Return (X, Y) of the center of cell containing provided text 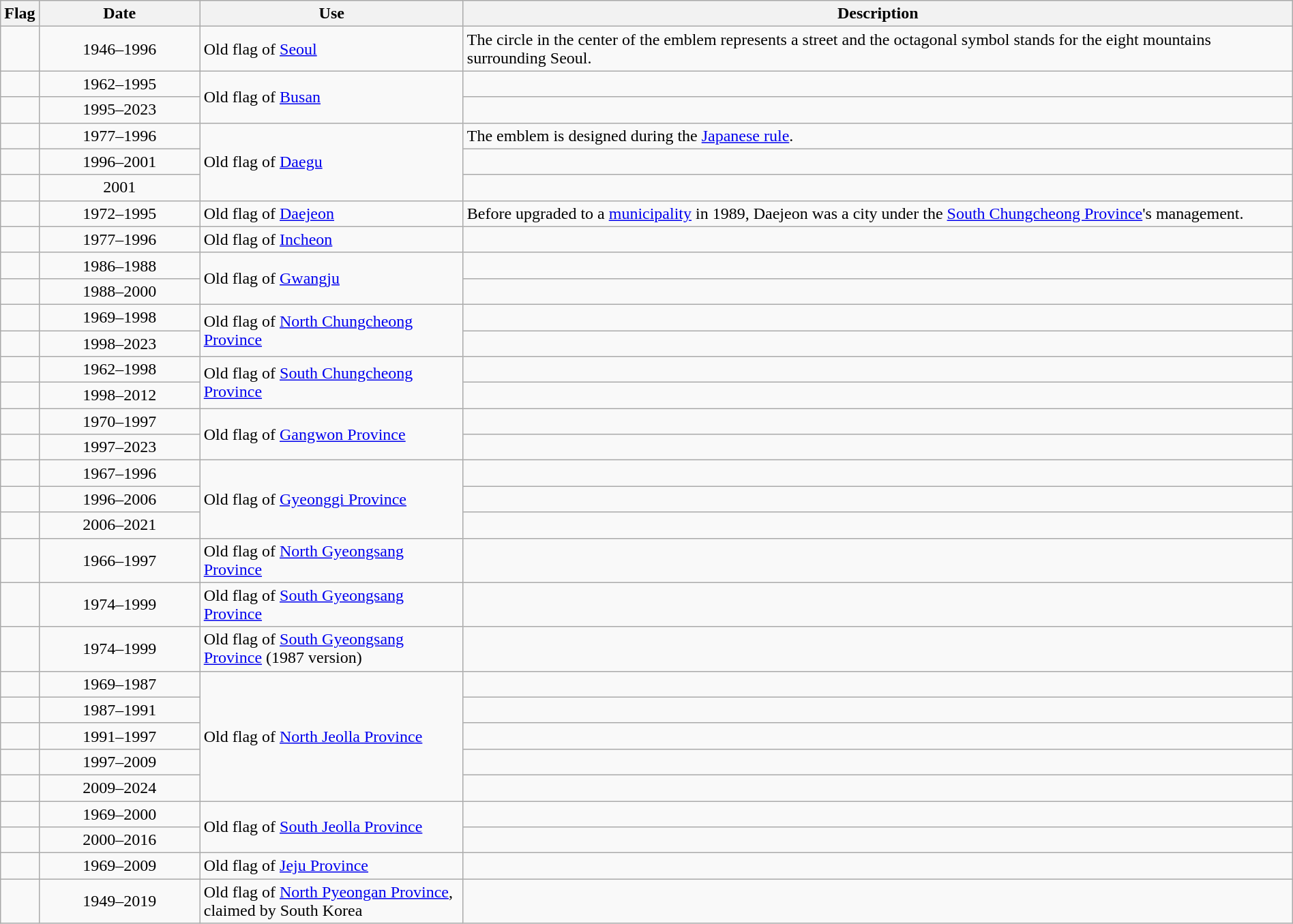
1988–2000 (119, 291)
Old flag of Daejeon (331, 213)
The circle in the center of the emblem represents a street and the octagonal symbol stands for the eight mountains surrounding Seoul. (878, 49)
1970–1997 (119, 421)
Old flag of Gangwon Province (331, 434)
Date (119, 14)
1969–2000 (119, 814)
1962–1998 (119, 370)
Old flag of North Gyeongsang Province (331, 561)
Old flag of South Gyeongsang Province (1987 version) (331, 649)
1991–1997 (119, 736)
1998–2023 (119, 343)
1996–2006 (119, 499)
1967–1996 (119, 473)
Old flag of Gyeonggi Province (331, 499)
2009–2024 (119, 788)
2001 (119, 188)
1986–1988 (119, 265)
1995–2023 (119, 110)
Old flag of North Pyeongan Province, claimed by South Korea (331, 901)
Flag (20, 14)
1949–2019 (119, 901)
1987–1991 (119, 710)
Old flag of Busan (331, 97)
1966–1997 (119, 561)
1996–2001 (119, 162)
1997–2009 (119, 762)
Old flag of Seoul (331, 49)
Old flag of Gwangju (331, 278)
Old flag of South Chungcheong Province (331, 383)
Before upgraded to a municipality in 1989, Daejeon was a city under the South Chungcheong Province's management. (878, 213)
Old flag of Jeju Province (331, 866)
Old flag of Daegu (331, 162)
1946–1996 (119, 49)
Old flag of North Jeolla Province (331, 736)
The emblem is designed during the Japanese rule. (878, 136)
Old flag of North Chungcheong Province (331, 330)
1969–2009 (119, 866)
Description (878, 14)
1969–1987 (119, 684)
2006–2021 (119, 525)
Use (331, 14)
2000–2016 (119, 840)
Old flag of South Gyeongsang Province (331, 604)
1972–1995 (119, 213)
1962–1995 (119, 84)
1969–1998 (119, 317)
Old flag of South Jeolla Province (331, 826)
1997–2023 (119, 447)
Old flag of Incheon (331, 239)
1998–2012 (119, 396)
